Locate the cell with the specified text and output its [x, y] center coordinate. 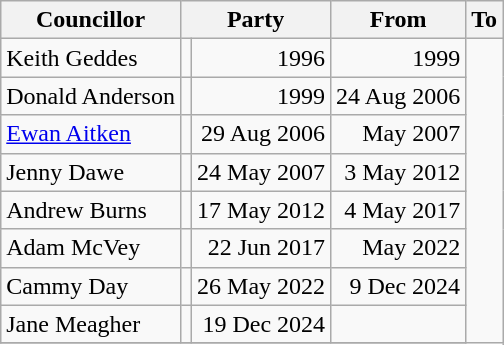
9 Dec 2024 [398, 286]
Ewan Aitken [91, 134]
Keith Geddes [91, 58]
From [398, 20]
Andrew Burns [91, 210]
To [484, 20]
May 2022 [398, 248]
19 Dec 2024 [262, 324]
Party [255, 20]
Donald Anderson [91, 96]
Jane Meagher [91, 324]
29 Aug 2006 [262, 134]
Cammy Day [91, 286]
Jenny Dawe [91, 172]
4 May 2017 [398, 210]
3 May 2012 [398, 172]
Adam McVey [91, 248]
17 May 2012 [262, 210]
22 Jun 2017 [262, 248]
1996 [262, 58]
24 May 2007 [262, 172]
Councillor [91, 20]
24 Aug 2006 [398, 96]
26 May 2022 [262, 286]
May 2007 [398, 134]
